From the cell containing the given text, extract its center point as (x, y) coordinate. 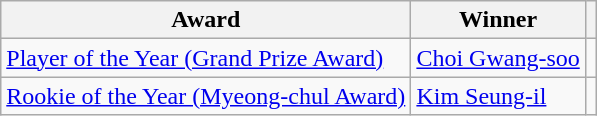
Winner (498, 20)
Award (206, 20)
Player of the Year (Grand Prize Award) (206, 58)
Kim Seung-il (498, 96)
Rookie of the Year (Myeong-chul Award) (206, 96)
Choi Gwang-soo (498, 58)
